Locate the cell with the specified text and output its [X, Y] center coordinate. 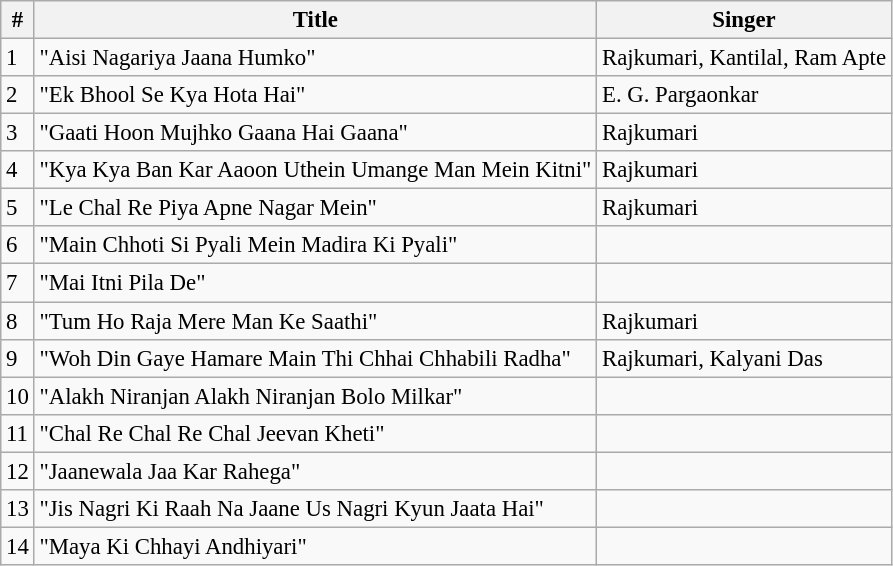
1 [18, 58]
Singer [744, 20]
7 [18, 283]
"Ek Bhool Se Kya Hota Hai" [316, 95]
2 [18, 95]
"Gaati Hoon Mujhko Gaana Hai Gaana" [316, 133]
5 [18, 208]
9 [18, 358]
3 [18, 133]
"Alakh Niranjan Alakh Niranjan Bolo Milkar" [316, 396]
"Woh Din Gaye Hamare Main Thi Chhai Chhabili Radha" [316, 358]
"Mai Itni Pila De" [316, 283]
11 [18, 433]
8 [18, 321]
4 [18, 170]
Rajkumari, Kalyani Das [744, 358]
10 [18, 396]
"Aisi Nagariya Jaana Humko" [316, 58]
14 [18, 546]
Title [316, 20]
"Kya Kya Ban Kar Aaoon Uthein Umange Man Mein Kitni" [316, 170]
"Maya Ki Chhayi Andhiyari" [316, 546]
E. G. Pargaonkar [744, 95]
6 [18, 245]
13 [18, 509]
"Tum Ho Raja Mere Man Ke Saathi" [316, 321]
"Le Chal Re Piya Apne Nagar Mein" [316, 208]
# [18, 20]
12 [18, 471]
"Jaanewala Jaa Kar Rahega" [316, 471]
"Jis Nagri Ki Raah Na Jaane Us Nagri Kyun Jaata Hai" [316, 509]
"Chal Re Chal Re Chal Jeevan Kheti" [316, 433]
"Main Chhoti Si Pyali Mein Madira Ki Pyali" [316, 245]
Rajkumari, Kantilal, Ram Apte [744, 58]
